From the cell containing the given text, extract its center point as (x, y) coordinate. 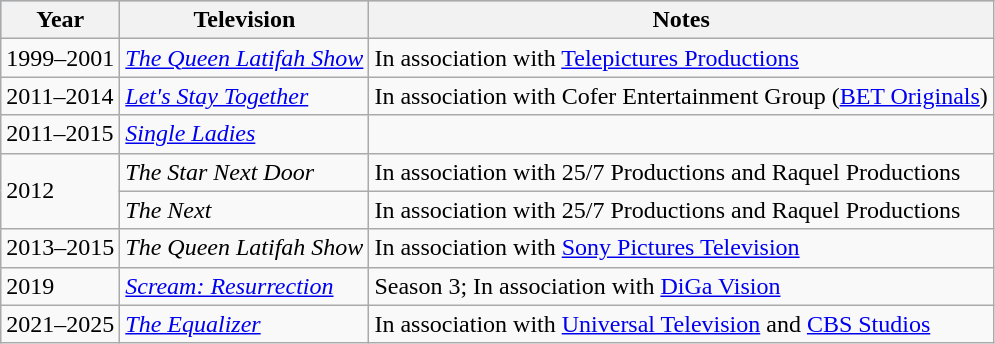
2019 (60, 286)
The Star Next Door (244, 172)
Year (60, 20)
Television (244, 20)
2021–2025 (60, 324)
Single Ladies (244, 134)
Season 3; In association with DiGa Vision (681, 286)
The Next (244, 210)
In association with Telepictures Productions (681, 58)
1999–2001 (60, 58)
In association with Cofer Entertainment Group (BET Originals) (681, 96)
2013–2015 (60, 248)
The Equalizer (244, 324)
In association with Sony Pictures Television (681, 248)
Scream: Resurrection (244, 286)
2012 (60, 191)
2011–2015 (60, 134)
2011–2014 (60, 96)
Let's Stay Together (244, 96)
In association with Universal Television and CBS Studios (681, 324)
Notes (681, 20)
